Pinpoint the cell where the given text exists, returning its (X, Y) midpoint coordinate. 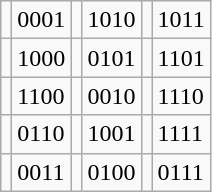
1011 (181, 20)
0111 (181, 172)
1010 (112, 20)
0010 (112, 96)
1111 (181, 134)
1100 (42, 96)
0101 (112, 58)
1001 (112, 134)
0100 (112, 172)
0011 (42, 172)
0001 (42, 20)
1101 (181, 58)
1000 (42, 58)
0110 (42, 134)
1110 (181, 96)
